For the text-containing cell, return its midpoint in (x, y) coordinate format. 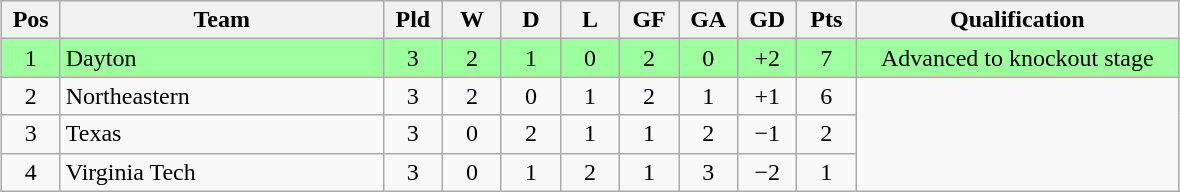
Advanced to knockout stage (1018, 58)
L (590, 20)
Pts (826, 20)
D (530, 20)
Texas (222, 134)
7 (826, 58)
Team (222, 20)
Virginia Tech (222, 172)
Pld (412, 20)
GA (708, 20)
Northeastern (222, 96)
W (472, 20)
Pos (30, 20)
−2 (768, 172)
4 (30, 172)
+1 (768, 96)
Dayton (222, 58)
Qualification (1018, 20)
6 (826, 96)
−1 (768, 134)
GF (650, 20)
GD (768, 20)
+2 (768, 58)
